Output the (X, Y) coordinate of the center of the cell containing the given text.  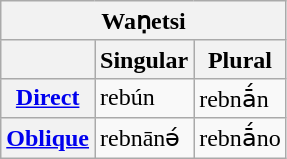
Plural (240, 59)
Singular (144, 59)
Oblique (48, 138)
rebnā́no (240, 138)
rebnānə́ (144, 138)
rebnā́n (240, 98)
Direct (48, 98)
rebún (144, 98)
Waṇetsi (144, 21)
